Return the (X, Y) coordinate for the center point of the cell that contains the specified text.  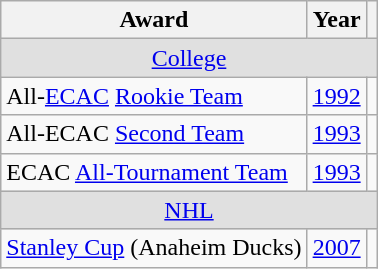
Award (154, 20)
Year (336, 20)
2007 (336, 248)
All-ECAC Second Team (154, 134)
NHL (189, 210)
Stanley Cup (Anaheim Ducks) (154, 248)
ECAC All-Tournament Team (154, 172)
All-ECAC Rookie Team (154, 96)
College (189, 58)
1992 (336, 96)
